Return the (x, y) coordinate for the center point of the cell that contains the specified text.  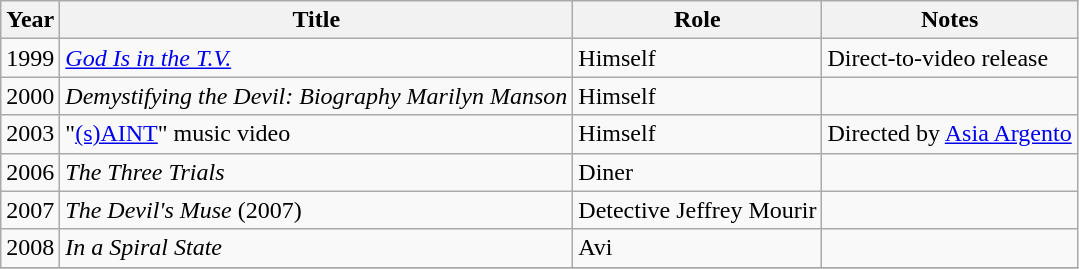
Role (698, 20)
Year (30, 20)
Direct-to-video release (950, 58)
Diner (698, 172)
The Devil's Muse (2007) (316, 210)
Detective Jeffrey Mourir (698, 210)
God Is in the T.V. (316, 58)
Avi (698, 248)
2003 (30, 134)
"(s)AINT" music video (316, 134)
Title (316, 20)
1999 (30, 58)
The Three Trials (316, 172)
2008 (30, 248)
2000 (30, 96)
In a Spiral State (316, 248)
Demystifying the Devil: Biography Marilyn Manson (316, 96)
2007 (30, 210)
Notes (950, 20)
2006 (30, 172)
Directed by Asia Argento (950, 134)
